Scan for the cell matching the given text and deliver its (x, y) coordinate at center. 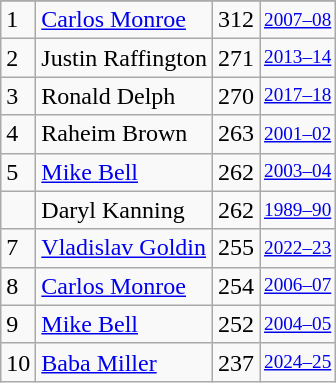
2013–14 (298, 58)
270 (236, 96)
2 (18, 58)
2024–25 (298, 362)
263 (236, 134)
8 (18, 286)
9 (18, 324)
252 (236, 324)
2017–18 (298, 96)
271 (236, 58)
2022–23 (298, 248)
237 (236, 362)
Raheim Brown (124, 134)
Vladislav Goldin (124, 248)
2006–07 (298, 286)
Ronald Delph (124, 96)
254 (236, 286)
Baba Miller (124, 362)
312 (236, 20)
1989–90 (298, 210)
10 (18, 362)
2007–08 (298, 20)
Justin Raffington (124, 58)
3 (18, 96)
7 (18, 248)
5 (18, 172)
4 (18, 134)
2004–05 (298, 324)
Daryl Kanning (124, 210)
1 (18, 20)
2003–04 (298, 172)
2001–02 (298, 134)
255 (236, 248)
